From the cell containing the given text, extract its center point as (x, y) coordinate. 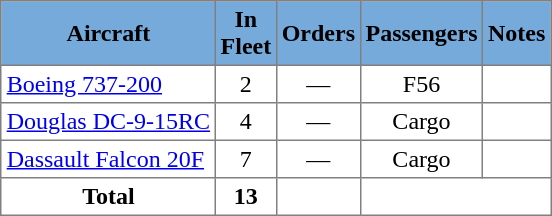
InFleet (246, 33)
4 (246, 122)
13 (246, 197)
Aircraft (108, 33)
Dassault Falcon 20F (108, 159)
Notes (517, 33)
F56 (421, 84)
Passengers (421, 33)
Orders (318, 33)
2 (246, 84)
7 (246, 159)
Boeing 737-200 (108, 84)
Douglas DC-9-15RC (108, 122)
Total (108, 197)
